Search for the cell housing the specified text and yield its (x, y) center coordinate. 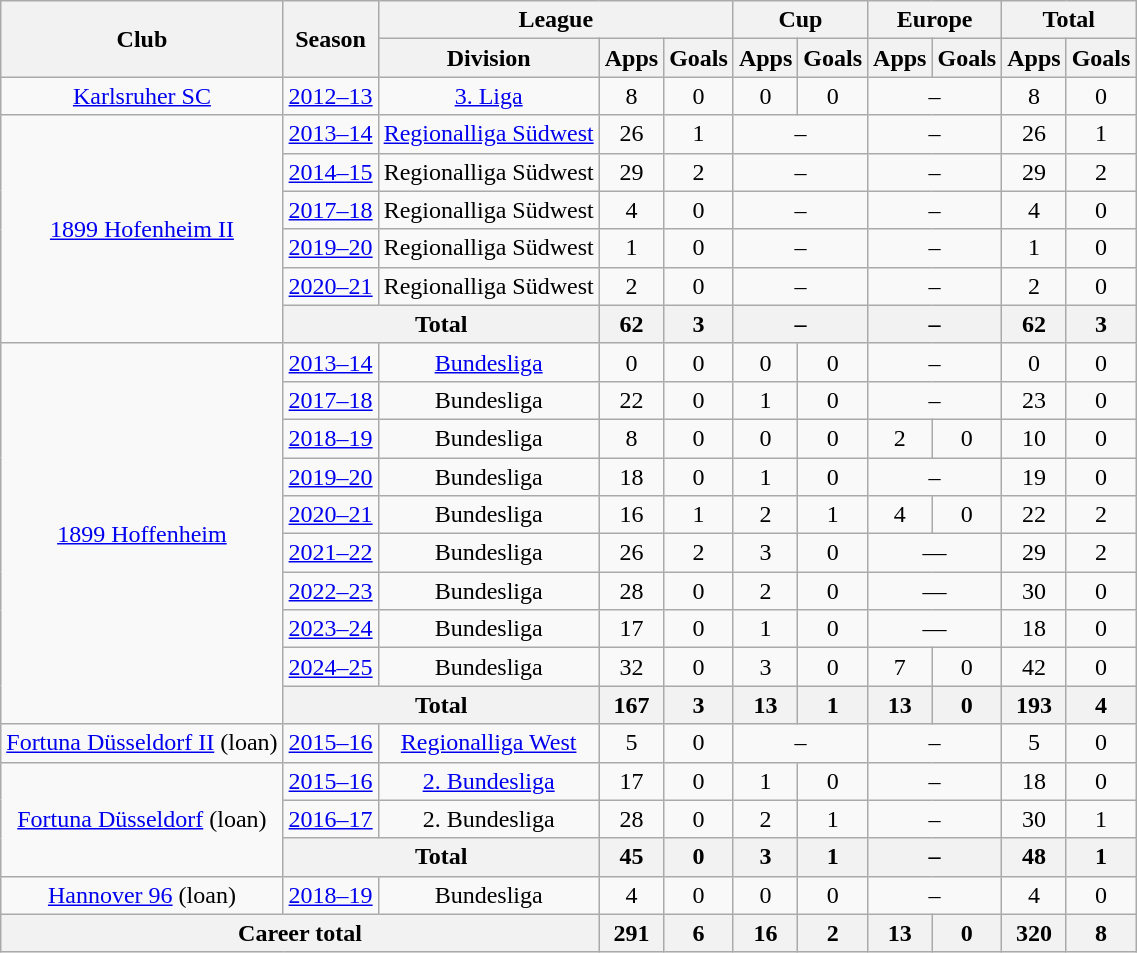
2023–24 (330, 629)
Regionalliga West (488, 743)
Europe (935, 20)
Season (330, 39)
291 (631, 933)
32 (631, 667)
19 (1034, 477)
193 (1034, 705)
Fortuna Düsseldorf (loan) (142, 819)
2012–13 (330, 96)
Karlsruher SC (142, 96)
Career total (300, 933)
2016–17 (330, 819)
Division (488, 58)
3. Liga (488, 96)
2021–22 (330, 553)
Fortuna Düsseldorf II (loan) (142, 743)
10 (1034, 438)
League (556, 20)
45 (631, 857)
Cup (800, 20)
2024–25 (330, 667)
Hannover 96 (loan) (142, 895)
167 (631, 705)
48 (1034, 857)
6 (699, 933)
2014–15 (330, 172)
7 (900, 667)
1899 Hofenheim II (142, 229)
42 (1034, 667)
1899 Hoffenheim (142, 534)
Club (142, 39)
23 (1034, 400)
320 (1034, 933)
2022–23 (330, 591)
